Extract the (x, y) coordinate from the center of the cell holding the provided text.  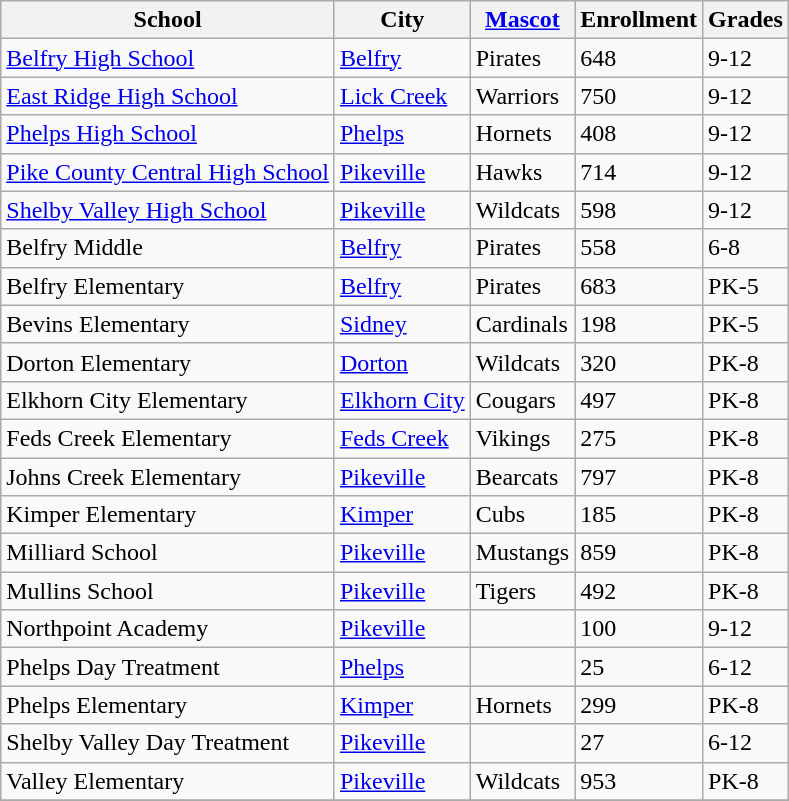
492 (639, 591)
558 (639, 248)
Mullins School (168, 591)
Pike County Central High School (168, 172)
750 (639, 96)
185 (639, 515)
Bevins Elementary (168, 324)
Mustangs (522, 553)
Belfry Elementary (168, 286)
25 (639, 667)
Milliard School (168, 553)
Northpoint Academy (168, 629)
Elkhorn City Elementary (168, 400)
Cardinals (522, 324)
Cubs (522, 515)
275 (639, 438)
Feds Creek Elementary (168, 438)
Dorton Elementary (168, 362)
859 (639, 553)
6-8 (746, 248)
Warriors (522, 96)
Tigers (522, 591)
Cougars (522, 400)
City (402, 20)
Mascot (522, 20)
Enrollment (639, 20)
648 (639, 58)
198 (639, 324)
Feds Creek (402, 438)
Phelps Day Treatment (168, 667)
Johns Creek Elementary (168, 477)
714 (639, 172)
683 (639, 286)
School (168, 20)
100 (639, 629)
Belfry Middle (168, 248)
Kimper Elementary (168, 515)
Dorton (402, 362)
408 (639, 134)
953 (639, 781)
Phelps Elementary (168, 705)
27 (639, 743)
Bearcats (522, 477)
Vikings (522, 438)
Shelby Valley High School (168, 210)
Belfry High School (168, 58)
497 (639, 400)
Shelby Valley Day Treatment (168, 743)
Hawks (522, 172)
598 (639, 210)
Grades (746, 20)
Phelps High School (168, 134)
320 (639, 362)
East Ridge High School (168, 96)
Valley Elementary (168, 781)
Lick Creek (402, 96)
Sidney (402, 324)
797 (639, 477)
299 (639, 705)
Elkhorn City (402, 400)
